Search for the cell housing the specified text and yield its (x, y) center coordinate. 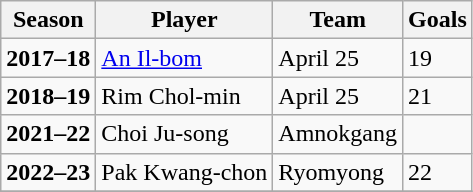
21 (438, 96)
Pak Kwang-chon (184, 172)
Choi Ju-song (184, 134)
An Il-bom (184, 58)
22 (438, 172)
2018–19 (48, 96)
Goals (438, 20)
Amnokgang (338, 134)
2022–23 (48, 172)
Rim Chol-min (184, 96)
Player (184, 20)
Season (48, 20)
2017–18 (48, 58)
2021–22 (48, 134)
Ryomyong (338, 172)
Team (338, 20)
19 (438, 58)
